Scan for the cell matching the given text and deliver its (x, y) coordinate at center. 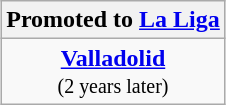
Promoted to La Liga (114, 20)
Valladolid(2 years later) (114, 72)
